Return the [x, y] coordinate for the center point of the cell that contains the specified text.  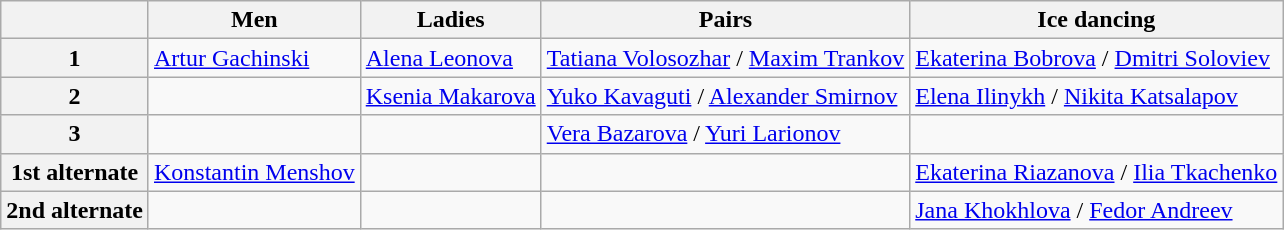
Ekaterina Bobrova / Dmitri Soloviev [1096, 58]
Ekaterina Riazanova / Ilia Tkachenko [1096, 172]
Artur Gachinski [254, 58]
2 [75, 96]
1st alternate [75, 172]
Vera Bazarova / Yuri Larionov [726, 134]
Alena Leonova [450, 58]
Tatiana Volosozhar / Maxim Trankov [726, 58]
2nd alternate [75, 210]
Men [254, 20]
Pairs [726, 20]
1 [75, 58]
Ladies [450, 20]
Ksenia Makarova [450, 96]
Elena Ilinykh / Nikita Katsalapov [1096, 96]
Yuko Kavaguti / Alexander Smirnov [726, 96]
Ice dancing [1096, 20]
Jana Khokhlova / Fedor Andreev [1096, 210]
3 [75, 134]
Konstantin Menshov [254, 172]
